Search for the cell housing the specified text and yield its (x, y) center coordinate. 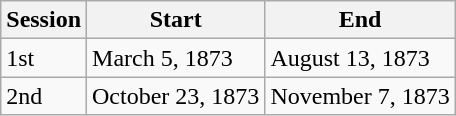
October 23, 1873 (176, 96)
August 13, 1873 (360, 58)
Session (44, 20)
End (360, 20)
2nd (44, 96)
Start (176, 20)
1st (44, 58)
March 5, 1873 (176, 58)
November 7, 1873 (360, 96)
